Return (X, Y) of the center of cell containing provided text 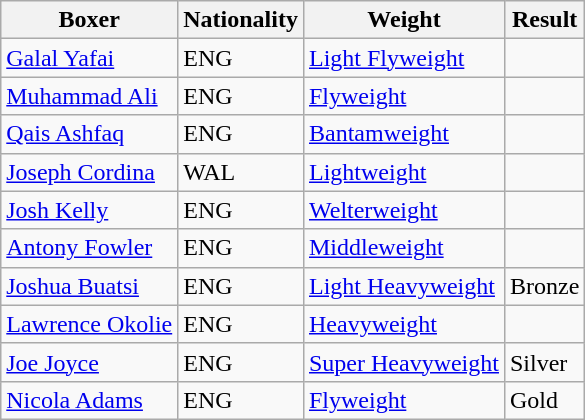
Heavyweight (404, 324)
Super Heavyweight (404, 362)
Joe Joyce (90, 362)
Silver (544, 362)
Result (544, 20)
Welterweight (404, 210)
Nicola Adams (90, 400)
Boxer (90, 20)
Joshua Buatsi (90, 286)
Joseph Cordina (90, 172)
Lawrence Okolie (90, 324)
Nationality (241, 20)
Lightweight (404, 172)
Gold (544, 400)
Middleweight (404, 248)
Galal Yafai (90, 58)
Weight (404, 20)
Muhammad Ali (90, 96)
Light Heavyweight (404, 286)
Josh Kelly (90, 210)
Bantamweight (404, 134)
WAL (241, 172)
Light Flyweight (404, 58)
Antony Fowler (90, 248)
Qais Ashfaq (90, 134)
Bronze (544, 286)
